Extract the (x, y) coordinate from the center of the cell holding the provided text.  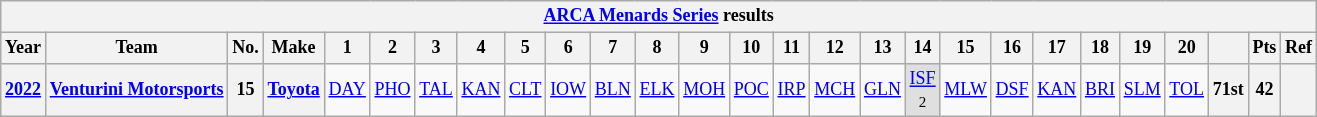
12 (835, 48)
19 (1142, 48)
CLT (526, 90)
4 (481, 48)
GLN (883, 90)
DSF (1012, 90)
7 (612, 48)
5 (526, 48)
No. (246, 48)
42 (1264, 90)
71st (1228, 90)
SLM (1142, 90)
10 (751, 48)
ELK (657, 90)
1 (347, 48)
TAL (436, 90)
14 (922, 48)
Toyota (294, 90)
MLW (966, 90)
3 (436, 48)
6 (568, 48)
18 (1100, 48)
17 (1057, 48)
BRI (1100, 90)
Venturini Motorsports (136, 90)
IOW (568, 90)
PHO (392, 90)
9 (704, 48)
TOL (1186, 90)
20 (1186, 48)
ARCA Menards Series results (659, 16)
MOH (704, 90)
Pts (1264, 48)
8 (657, 48)
2022 (24, 90)
Ref (1299, 48)
ISF2 (922, 90)
Year (24, 48)
13 (883, 48)
Make (294, 48)
11 (792, 48)
IRP (792, 90)
POC (751, 90)
2 (392, 48)
BLN (612, 90)
DAY (347, 90)
Team (136, 48)
MCH (835, 90)
16 (1012, 48)
